Detect which cell encompasses the target text, then output its [x, y] center coordinate. 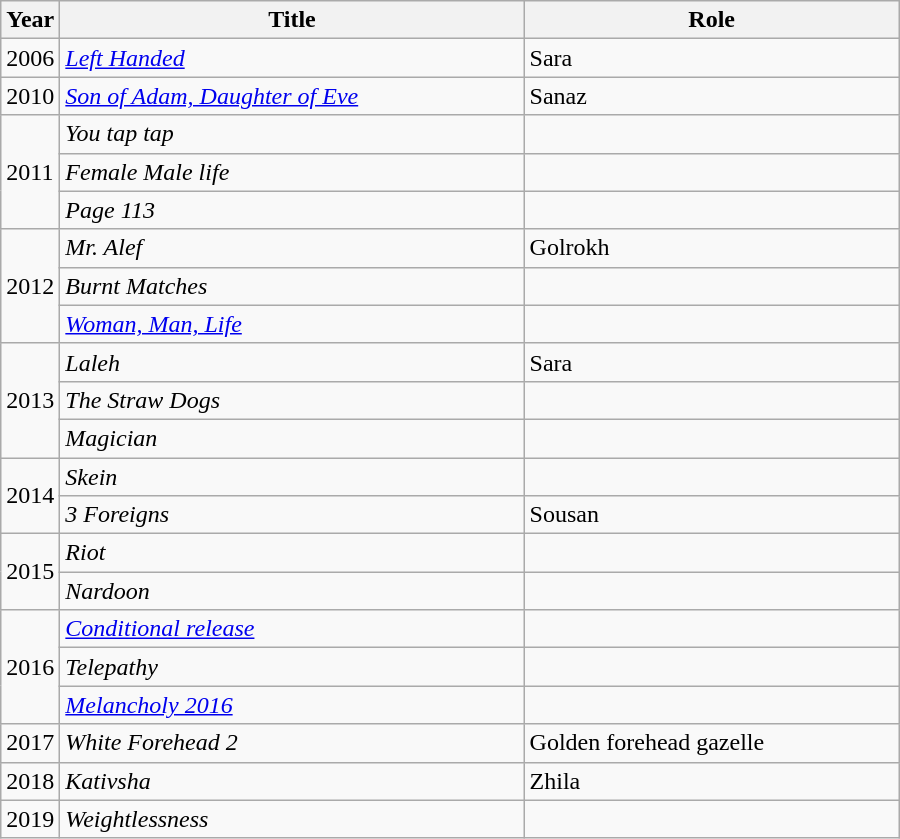
You tap tap [292, 134]
The Straw Dogs [292, 400]
2010 [30, 96]
Laleh [292, 362]
Golden forehead gazelle [712, 743]
Mr. Alef [292, 248]
Role [712, 20]
2011 [30, 172]
Burnt Matches [292, 286]
Magician [292, 438]
Female Male life [292, 172]
2018 [30, 781]
2019 [30, 819]
Golrokh [712, 248]
Title [292, 20]
Weightlessness [292, 819]
Conditional release [292, 629]
Skein [292, 477]
Riot [292, 553]
Sanaz [712, 96]
2012 [30, 286]
Son of Adam, Daughter of Eve [292, 96]
2015 [30, 572]
Telepathy [292, 667]
2016 [30, 667]
2014 [30, 496]
2013 [30, 400]
Sousan [712, 515]
Zhila [712, 781]
3 Foreigns [292, 515]
2006 [30, 58]
Woman, Man, Life [292, 324]
Melancholy 2016 [292, 705]
2017 [30, 743]
Nardoon [292, 591]
Left Handed [292, 58]
White Forehead 2 [292, 743]
Year [30, 20]
Kativsha [292, 781]
Page 113 [292, 210]
